Locate the cell with the specified text and output its (x, y) center coordinate. 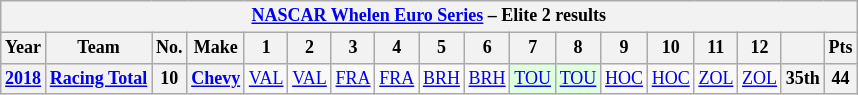
Racing Total (98, 78)
11 (716, 48)
44 (840, 78)
6 (487, 48)
12 (760, 48)
7 (532, 48)
2018 (24, 78)
No. (170, 48)
35th (802, 78)
1 (266, 48)
9 (624, 48)
Team (98, 48)
Chevy (216, 78)
4 (397, 48)
Make (216, 48)
Year (24, 48)
NASCAR Whelen Euro Series – Elite 2 results (429, 16)
Pts (840, 48)
3 (353, 48)
8 (578, 48)
2 (310, 48)
5 (442, 48)
